Capture the cell that displays the provided text and extract its (x, y) central coordinate. 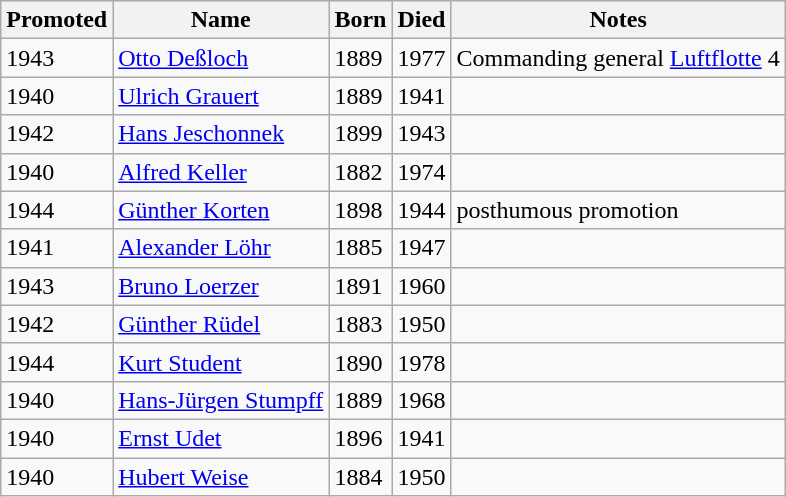
Alfred Keller (221, 172)
Name (221, 20)
1883 (360, 324)
Hans Jeschonnek (221, 134)
1884 (360, 477)
1898 (360, 210)
1882 (360, 172)
1978 (422, 362)
1899 (360, 134)
Ernst Udet (221, 438)
1890 (360, 362)
1968 (422, 400)
1947 (422, 248)
Died (422, 20)
Hubert Weise (221, 477)
1885 (360, 248)
1960 (422, 286)
1891 (360, 286)
Alexander Löhr (221, 248)
posthumous promotion (618, 210)
Kurt Student (221, 362)
Hans-Jürgen Stumpff (221, 400)
Ulrich Grauert (221, 96)
Günther Korten (221, 210)
Notes (618, 20)
Born (360, 20)
Promoted (57, 20)
Commanding general Luftflotte 4 (618, 58)
Otto Deßloch (221, 58)
Günther Rüdel (221, 324)
1977 (422, 58)
1974 (422, 172)
1896 (360, 438)
Bruno Loerzer (221, 286)
